Return (x, y) of the center of cell containing provided text 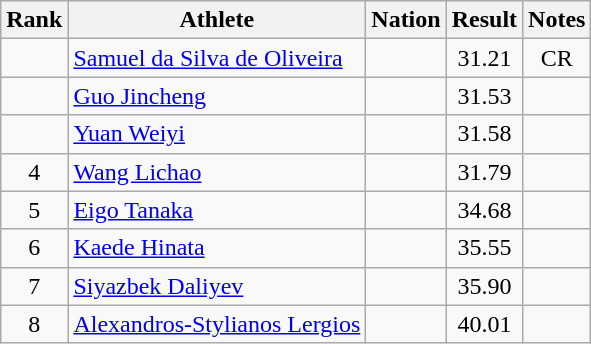
Wang Lichao (217, 172)
31.53 (484, 96)
Kaede Hinata (217, 248)
4 (34, 172)
35.90 (484, 286)
Samuel da Silva de Oliveira (217, 58)
31.21 (484, 58)
8 (34, 324)
7 (34, 286)
Notes (557, 20)
Siyazbek Daliyev (217, 286)
Rank (34, 20)
CR (557, 58)
5 (34, 210)
31.79 (484, 172)
40.01 (484, 324)
Yuan Weiyi (217, 134)
34.68 (484, 210)
Nation (406, 20)
Eigo Tanaka (217, 210)
Result (484, 20)
Guo Jincheng (217, 96)
Athlete (217, 20)
6 (34, 248)
31.58 (484, 134)
35.55 (484, 248)
Alexandros-Stylianos Lergios (217, 324)
